From the cell containing the given text, extract its center point as (X, Y) coordinate. 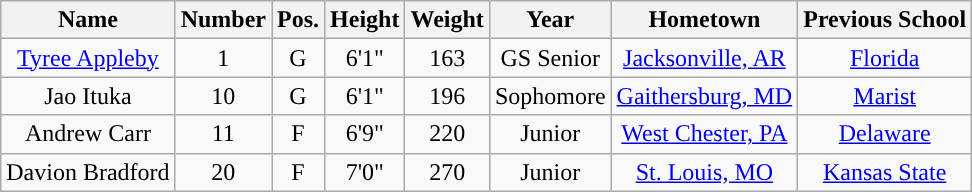
10 (223, 96)
West Chester, PA (704, 134)
Jacksonville, AR (704, 58)
Delaware (885, 134)
6'9" (365, 134)
Davion Bradford (88, 172)
196 (447, 96)
Florida (885, 58)
Name (88, 20)
220 (447, 134)
Jao Ituka (88, 96)
St. Louis, MO (704, 172)
Hometown (704, 20)
Pos. (298, 20)
GS Senior (550, 58)
20 (223, 172)
Marist (885, 96)
Andrew Carr (88, 134)
Year (550, 20)
1 (223, 58)
7'0" (365, 172)
163 (447, 58)
Previous School (885, 20)
Kansas State (885, 172)
11 (223, 134)
Weight (447, 20)
Number (223, 20)
270 (447, 172)
Gaithersburg, MD (704, 96)
Height (365, 20)
Sophomore (550, 96)
Tyree Appleby (88, 58)
